Scan for the cell matching the given text and deliver its (x, y) coordinate at center. 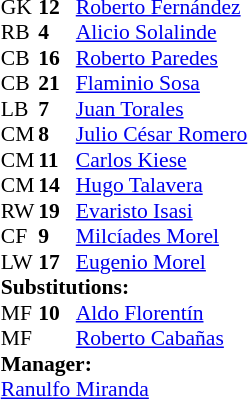
Flaminio Sosa (162, 83)
4 (57, 33)
19 (57, 211)
LW (20, 262)
9 (57, 237)
16 (57, 58)
10 (57, 313)
Eugenio Morel (162, 262)
11 (57, 160)
14 (57, 185)
Julio César Romero (162, 135)
7 (57, 109)
CF (20, 237)
RW (20, 211)
Evaristo Isasi (162, 211)
LB (20, 109)
8 (57, 135)
Carlos Kiese (162, 160)
Alicio Solalinde (162, 33)
21 (57, 83)
Aldo Florentín (162, 313)
Substitutions: (124, 287)
RB (20, 33)
Roberto Cabañas (162, 339)
17 (57, 262)
Milcíades Morel (162, 237)
Manager: (124, 364)
Hugo Talavera (162, 185)
Juan Torales (162, 109)
Roberto Paredes (162, 58)
